Extract the (x, y) coordinate from the center of the cell holding the provided text.  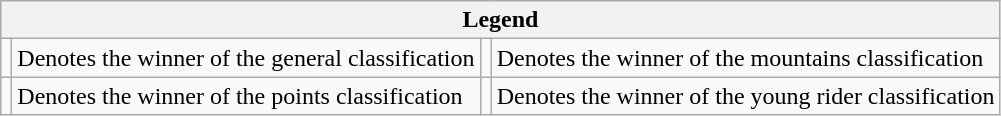
Denotes the winner of the young rider classification (746, 96)
Denotes the winner of the mountains classification (746, 58)
Denotes the winner of the general classification (246, 58)
Legend (500, 20)
Denotes the winner of the points classification (246, 96)
